Detect which cell encompasses the target text, then output its (X, Y) center coordinate. 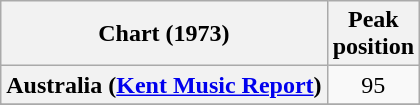
Peakposition (373, 34)
Chart (1973) (164, 34)
Australia (Kent Music Report) (164, 85)
95 (373, 85)
